Determine the (X, Y) coordinate at the center of the cell enclosing the given text.  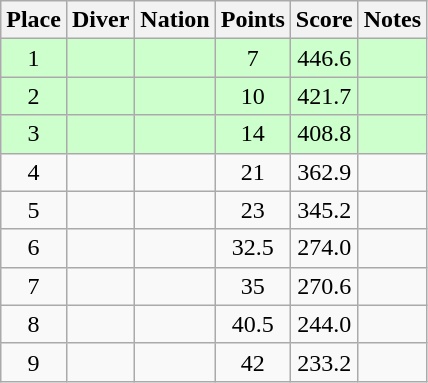
1 (34, 58)
274.0 (324, 248)
Points (252, 20)
9 (34, 362)
446.6 (324, 58)
10 (252, 96)
270.6 (324, 286)
23 (252, 210)
32.5 (252, 248)
421.7 (324, 96)
8 (34, 324)
21 (252, 172)
5 (34, 210)
4 (34, 172)
Nation (175, 20)
Diver (100, 20)
244.0 (324, 324)
362.9 (324, 172)
345.2 (324, 210)
Place (34, 20)
Score (324, 20)
2 (34, 96)
42 (252, 362)
14 (252, 134)
233.2 (324, 362)
35 (252, 286)
Notes (392, 20)
408.8 (324, 134)
3 (34, 134)
6 (34, 248)
40.5 (252, 324)
